Capture the cell that displays the provided text and extract its [x, y] central coordinate. 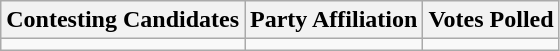
Contesting Candidates [123, 20]
Party Affiliation [334, 20]
Votes Polled [491, 20]
